For the text-containing cell, return its midpoint in [x, y] coordinate format. 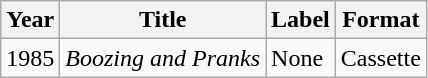
Format [380, 20]
Year [30, 20]
None [301, 58]
Title [163, 20]
Label [301, 20]
Boozing and Pranks [163, 58]
1985 [30, 58]
Cassette [380, 58]
